Return (x, y) of the center of cell containing provided text 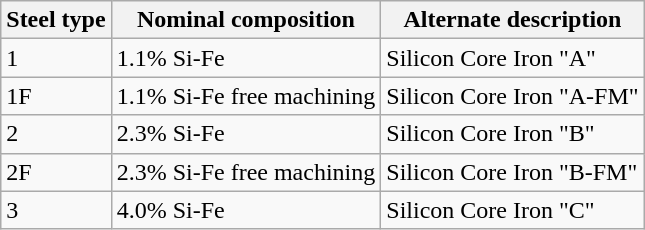
Silicon Core Iron "A-FM" (512, 96)
1.1% Si-Fe (246, 58)
2F (56, 172)
Silicon Core Iron "B-FM" (512, 172)
Silicon Core Iron "A" (512, 58)
Nominal composition (246, 20)
2 (56, 134)
3 (56, 210)
Alternate description (512, 20)
Silicon Core Iron "B" (512, 134)
Steel type (56, 20)
Silicon Core Iron "C" (512, 210)
4.0% Si-Fe (246, 210)
1F (56, 96)
1 (56, 58)
2.3% Si-Fe (246, 134)
2.3% Si-Fe free machining (246, 172)
1.1% Si-Fe free machining (246, 96)
